Find where the given text appears and provide that cell's center as [X, Y] coordinate. 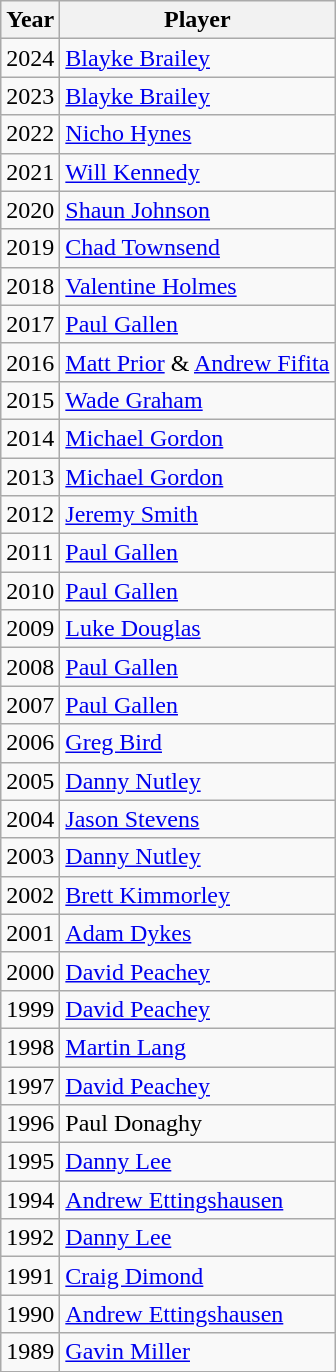
2018 [30, 286]
Craig Dimond [198, 1276]
2010 [30, 591]
2002 [30, 895]
2008 [30, 667]
1997 [30, 1085]
Brett Kimmorley [198, 895]
1991 [30, 1276]
2015 [30, 400]
Jason Stevens [198, 819]
2021 [30, 172]
Paul Donaghy [198, 1124]
Player [198, 20]
1995 [30, 1162]
1998 [30, 1047]
2022 [30, 134]
2016 [30, 362]
Matt Prior & Andrew Fifita [198, 362]
1996 [30, 1124]
2003 [30, 857]
2017 [30, 324]
Jeremy Smith [198, 515]
2009 [30, 629]
2019 [30, 248]
Luke Douglas [198, 629]
1994 [30, 1200]
2006 [30, 743]
Martin Lang [198, 1047]
Shaun Johnson [198, 210]
Nicho Hynes [198, 134]
2005 [30, 781]
1990 [30, 1314]
Valentine Holmes [198, 286]
1992 [30, 1238]
Year [30, 20]
2023 [30, 96]
2000 [30, 971]
Wade Graham [198, 400]
Will Kennedy [198, 172]
1999 [30, 1009]
2012 [30, 515]
Greg Bird [198, 743]
2020 [30, 210]
2011 [30, 553]
Chad Townsend [198, 248]
2007 [30, 705]
2004 [30, 819]
2024 [30, 58]
1989 [30, 1352]
2013 [30, 477]
Adam Dykes [198, 933]
2001 [30, 933]
2014 [30, 438]
Gavin Miller [198, 1352]
